Capture the cell that displays the provided text and extract its [x, y] central coordinate. 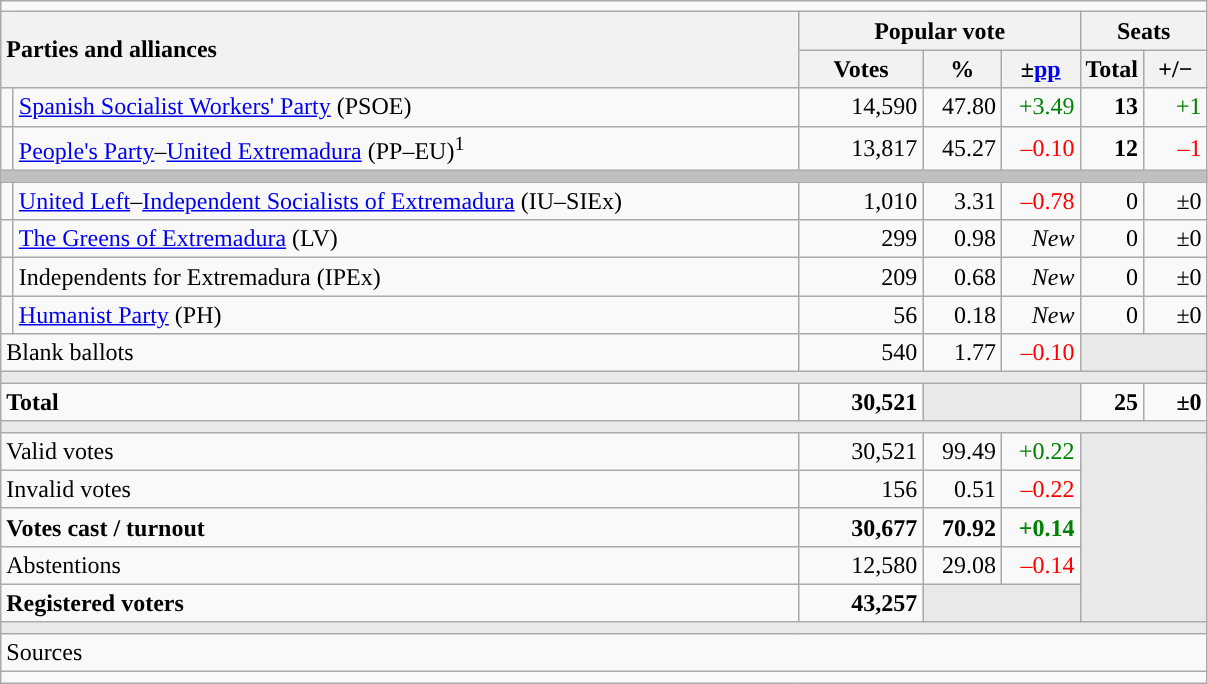
Humanist Party (PH) [406, 315]
47.80 [962, 107]
The Greens of Extremadura (LV) [406, 239]
25 [1112, 402]
United Left–Independent Socialists of Extremadura (IU–SIEx) [406, 201]
99.49 [962, 451]
Abstentions [400, 565]
13,817 [861, 148]
–1 [1176, 148]
70.92 [962, 527]
540 [861, 353]
299 [861, 239]
12 [1112, 148]
43,257 [861, 603]
30,677 [861, 527]
45.27 [962, 148]
Invalid votes [400, 489]
0.98 [962, 239]
0.51 [962, 489]
–0.14 [1040, 565]
156 [861, 489]
–0.78 [1040, 201]
0.18 [962, 315]
1,010 [861, 201]
+3.49 [1040, 107]
3.31 [962, 201]
Independents for Extremadura (IPEx) [406, 277]
14,590 [861, 107]
% [962, 69]
1.77 [962, 353]
Seats [1144, 31]
0.68 [962, 277]
56 [861, 315]
12,580 [861, 565]
–0.22 [1040, 489]
29.08 [962, 565]
±pp [1040, 69]
Valid votes [400, 451]
Sources [604, 652]
Popular vote [940, 31]
Parties and alliances [400, 50]
+0.22 [1040, 451]
Blank ballots [400, 353]
13 [1112, 107]
Votes [861, 69]
+0.14 [1040, 527]
209 [861, 277]
+1 [1176, 107]
+/− [1176, 69]
People's Party–United Extremadura (PP–EU)1 [406, 148]
Votes cast / turnout [400, 527]
Registered voters [400, 603]
Spanish Socialist Workers' Party (PSOE) [406, 107]
